Capture the cell that displays the provided text and extract its (X, Y) central coordinate. 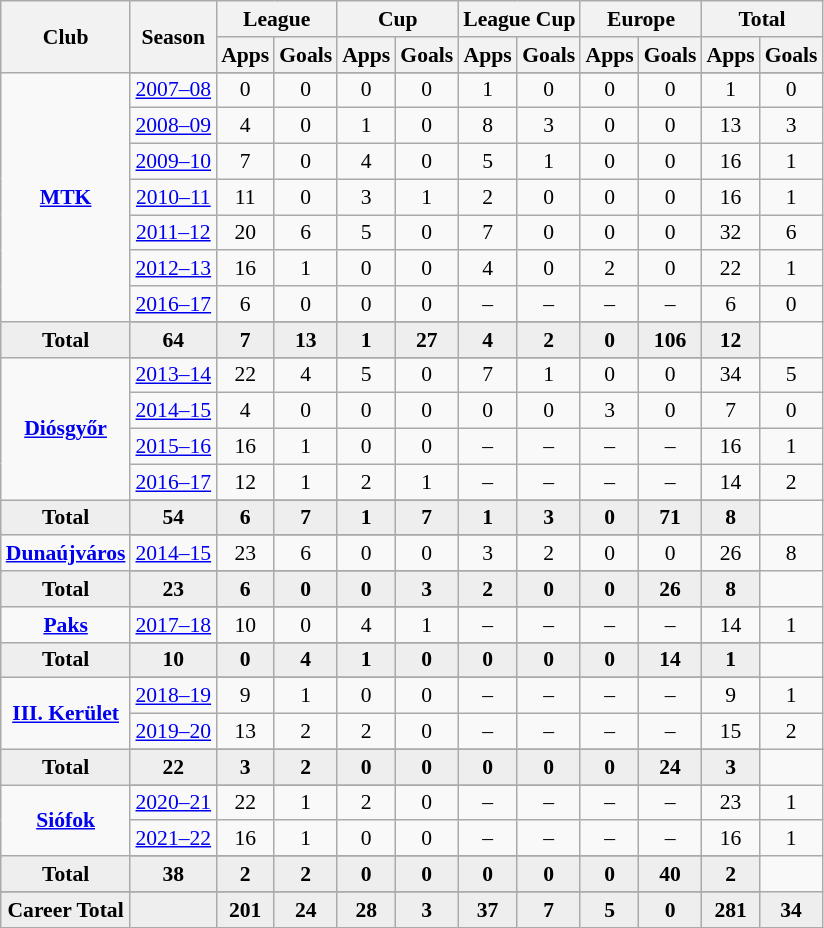
Cup (398, 19)
2020–21 (173, 803)
Diósgyőr (66, 428)
League (276, 19)
40 (670, 874)
2011–12 (173, 233)
54 (173, 518)
III. Kerület (66, 714)
38 (173, 874)
2021–22 (173, 839)
Season (173, 36)
11 (245, 197)
106 (670, 340)
2017–18 (173, 625)
32 (731, 233)
Club (66, 36)
Siófok (66, 820)
MTK (66, 196)
281 (731, 910)
27 (426, 340)
Europe (640, 19)
28 (366, 910)
37 (488, 910)
2013–14 (173, 375)
League Cup (519, 19)
2018–19 (173, 696)
2008–09 (173, 126)
2019–20 (173, 732)
2015–16 (173, 447)
64 (173, 340)
15 (731, 732)
2007–08 (173, 90)
Career Total (66, 910)
201 (245, 910)
20 (245, 233)
Paks (66, 625)
2010–11 (173, 197)
Dunaújváros (66, 554)
71 (670, 518)
2009–10 (173, 162)
2012–13 (173, 269)
